Search for the cell housing the specified text and yield its [x, y] center coordinate. 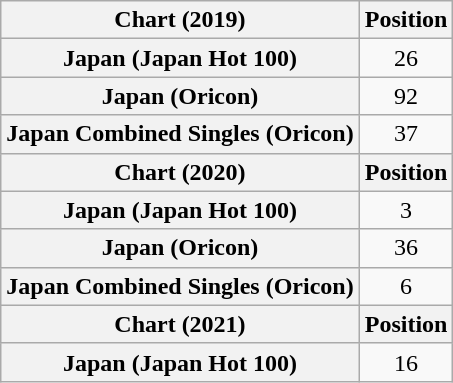
Chart (2021) [180, 324]
3 [406, 210]
36 [406, 248]
16 [406, 362]
Chart (2020) [180, 172]
37 [406, 134]
26 [406, 58]
Chart (2019) [180, 20]
6 [406, 286]
92 [406, 96]
